Scan for the cell matching the given text and deliver its [X, Y] coordinate at center. 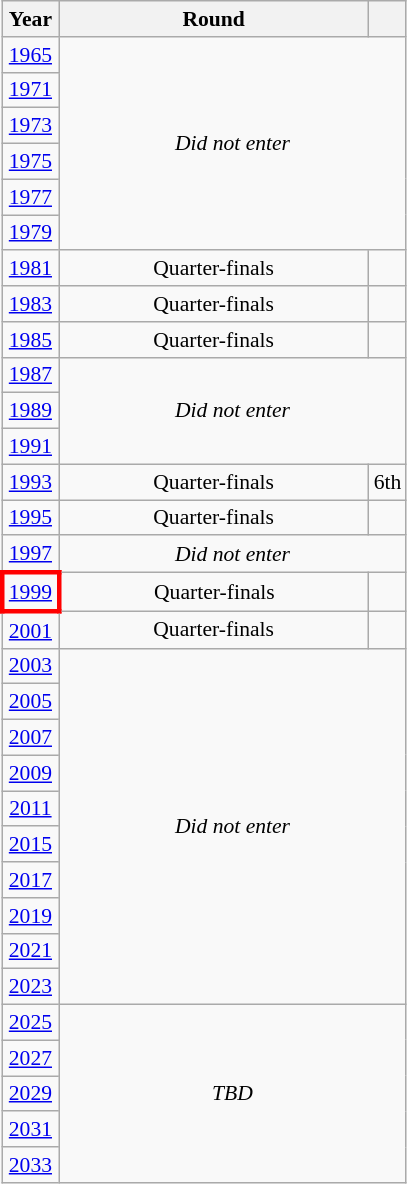
2033 [30, 1165]
1991 [30, 447]
2019 [30, 916]
1971 [30, 90]
1985 [30, 340]
2009 [30, 773]
6th [388, 482]
2007 [30, 738]
1993 [30, 482]
1965 [30, 55]
2015 [30, 845]
Year [30, 19]
1995 [30, 518]
1999 [30, 592]
1973 [30, 126]
2029 [30, 1094]
1977 [30, 197]
Round [214, 19]
2025 [30, 1023]
1983 [30, 304]
2031 [30, 1130]
2017 [30, 880]
1979 [30, 233]
2027 [30, 1058]
2003 [30, 666]
1987 [30, 375]
2001 [30, 630]
1997 [30, 554]
1989 [30, 411]
TBD [233, 1094]
1981 [30, 269]
2011 [30, 809]
2023 [30, 987]
1975 [30, 162]
2005 [30, 702]
2021 [30, 951]
